Search for the cell housing the specified text and yield its [x, y] center coordinate. 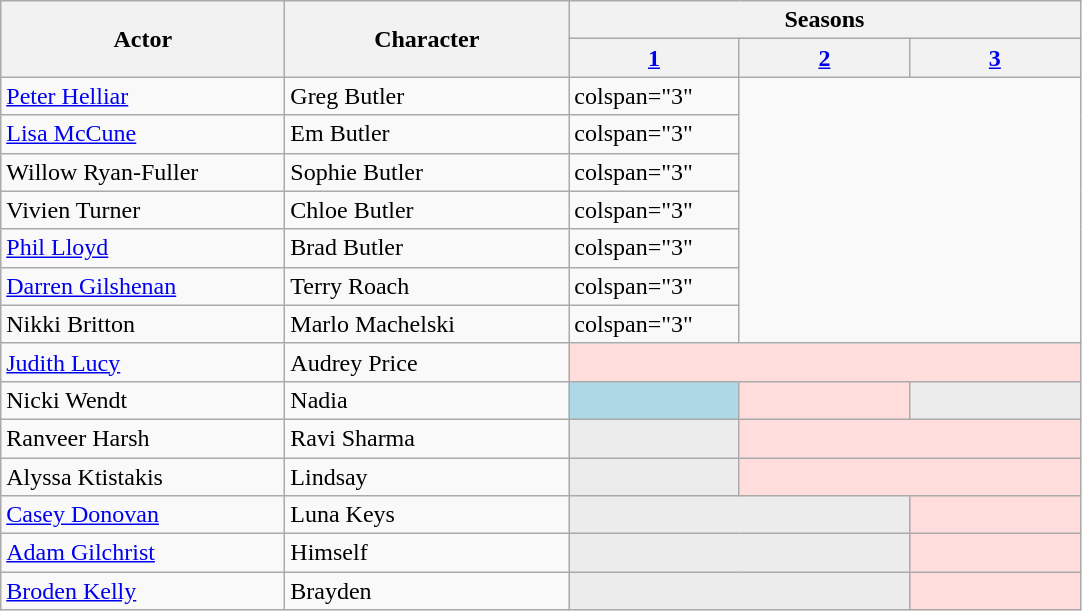
Peter Helliar [143, 96]
Judith Lucy [143, 362]
1 [654, 58]
Greg Butler [427, 96]
Ranveer Harsh [143, 438]
2 [824, 58]
Brad Butler [427, 248]
Nicki Wendt [143, 400]
Character [427, 39]
Willow Ryan-Fuller [143, 172]
Lindsay [427, 477]
Nadia [427, 400]
Seasons [824, 20]
Alyssa Ktistakis [143, 477]
Marlo Machelski [427, 324]
Vivien Turner [143, 210]
Casey Donovan [143, 515]
Em Butler [427, 134]
Terry Roach [427, 286]
Brayden [427, 591]
Himself [427, 553]
3 [995, 58]
Nikki Britton [143, 324]
Luna Keys [427, 515]
Actor [143, 39]
Lisa McCune [143, 134]
Darren Gilshenan [143, 286]
Phil Lloyd [143, 248]
Sophie Butler [427, 172]
Ravi Sharma [427, 438]
Broden Kelly [143, 591]
Adam Gilchrist [143, 553]
Chloe Butler [427, 210]
Audrey Price [427, 362]
